Find where the given text appears and provide that cell's center as (X, Y) coordinate. 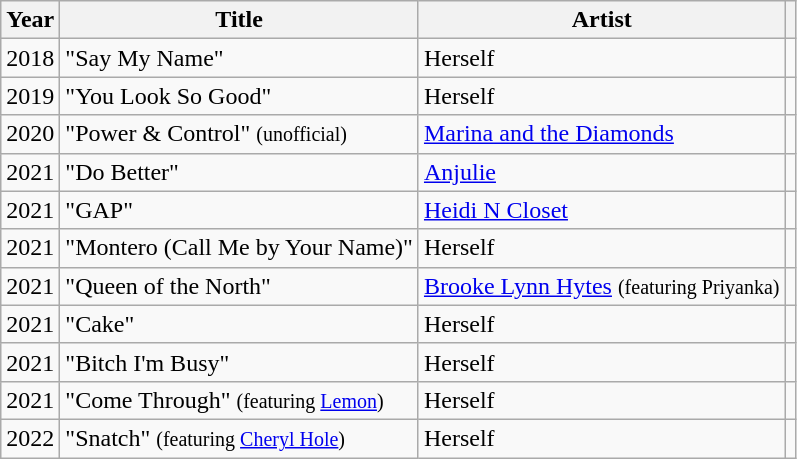
2020 (30, 134)
Anjulie (602, 172)
"Say My Name" (240, 58)
Heidi N Closet (602, 210)
"Do Better" (240, 172)
Artist (602, 20)
"GAP" (240, 210)
Year (30, 20)
"Bitch I'm Busy" (240, 362)
Brooke Lynn Hytes (featuring Priyanka) (602, 286)
Marina and the Diamonds (602, 134)
2018 (30, 58)
2019 (30, 96)
2022 (30, 438)
"You Look So Good" (240, 96)
"Cake" (240, 324)
"Come Through" (featuring Lemon) (240, 400)
Title (240, 20)
"Snatch" (featuring Cheryl Hole) (240, 438)
"Power & Control" (unofficial) (240, 134)
"Montero (Call Me by Your Name)" (240, 248)
"Queen of the North" (240, 286)
